Determine the (X, Y) coordinate at the center of the cell enclosing the given text.  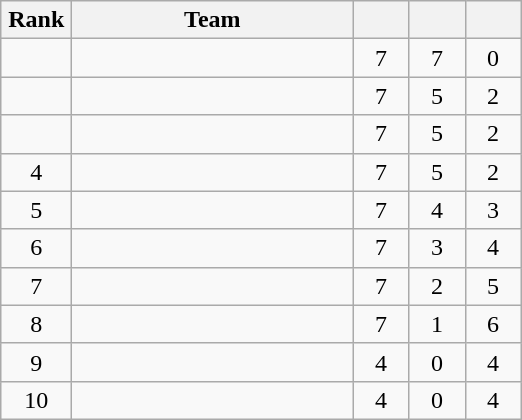
9 (36, 362)
Team (212, 20)
1 (437, 324)
10 (36, 400)
Rank (36, 20)
8 (36, 324)
